Locate the cell with the specified text and output its (x, y) center coordinate. 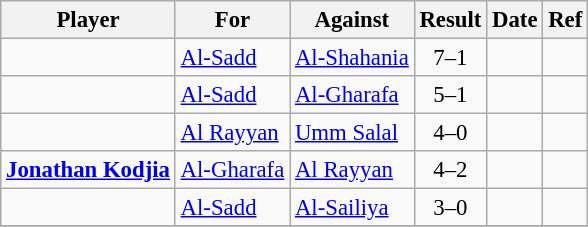
4–0 (450, 133)
Date (515, 20)
Player (88, 20)
Against (352, 20)
3–0 (450, 208)
Umm Salal (352, 133)
5–1 (450, 95)
4–2 (450, 170)
Result (450, 20)
Jonathan Kodjia (88, 170)
Al-Sailiya (352, 208)
7–1 (450, 58)
Al-Shahania (352, 58)
For (232, 20)
Ref (566, 20)
